Provide the [x, y] coordinate of the cell's center where the given text is located.  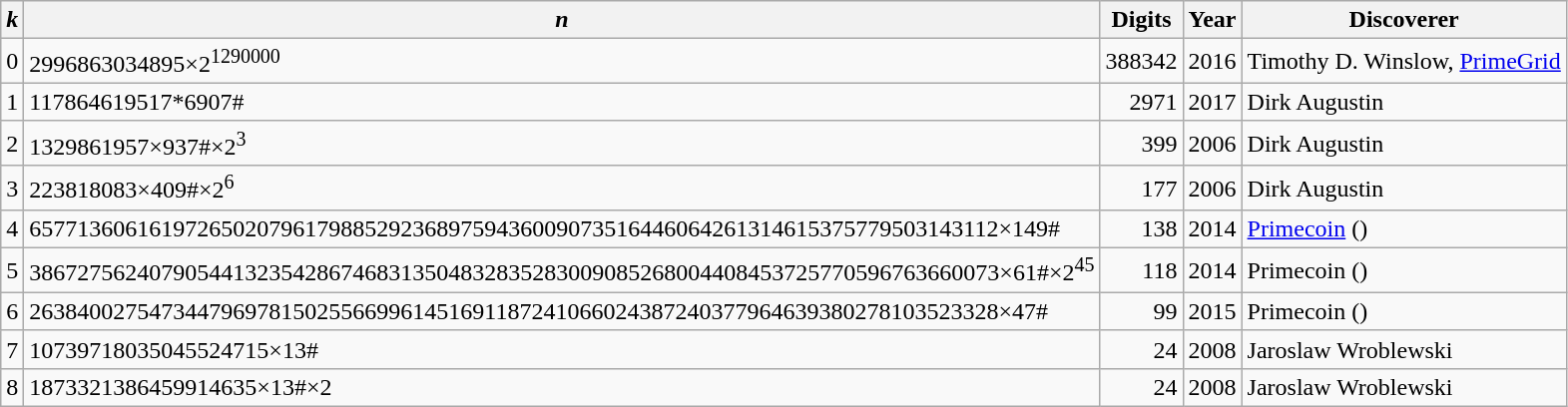
657713606161972650207961798852923689759436009073516446064261314615375779503143112×149# [562, 229]
1873321386459914635×13#×2 [562, 387]
2971 [1142, 102]
177 [1142, 188]
10739718035045524715×13# [562, 349]
2996863034895×21290000 [562, 62]
0 [12, 62]
2 [12, 144]
n [562, 20]
1329861957×937#×23 [562, 144]
6 [12, 311]
138 [1142, 229]
99 [1142, 311]
4 [12, 229]
8 [12, 387]
223818083×409#×26 [562, 188]
2016 [1212, 62]
3 [12, 188]
Year [1212, 20]
Digits [1142, 20]
k [12, 20]
117864619517*6907# [562, 102]
2017 [1212, 102]
2015 [1212, 311]
Timothy D. Winslow, PrimeGrid [1403, 62]
1 [12, 102]
7 [12, 349]
386727562407905441323542867468313504832835283009085268004408453725770596763660073×61#×245 [562, 271]
263840027547344796978150255669961451691187241066024387240377964639380278103523328×47# [562, 311]
118 [1142, 271]
5 [12, 271]
399 [1142, 144]
388342 [1142, 62]
Discoverer [1403, 20]
